Return the (x, y) coordinate for the center point of the cell that contains the specified text.  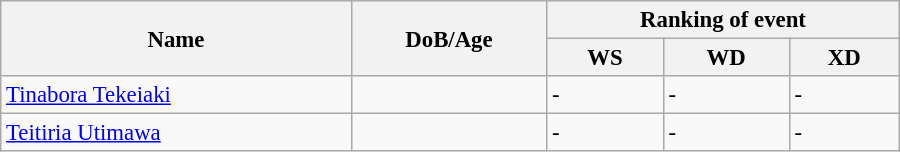
WS (605, 58)
XD (844, 58)
Tinabora Tekeiaki (176, 95)
Ranking of event (723, 20)
DoB/Age (449, 38)
Name (176, 38)
WD (726, 58)
Teitiria Utimawa (176, 133)
